Search for the cell housing the specified text and yield its (x, y) center coordinate. 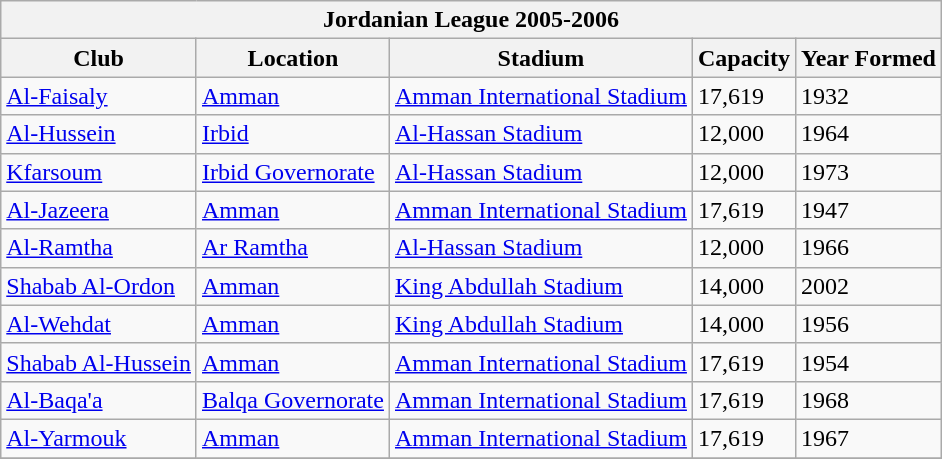
Balqa Governorate (292, 400)
Al-Baqa'a (99, 400)
Irbid Governorate (292, 172)
1954 (869, 362)
Shabab Al-Hussein (99, 362)
1964 (869, 134)
Club (99, 58)
Al-Jazeera (99, 210)
Al-Wehdat (99, 324)
Jordanian League 2005-2006 (472, 20)
Year Formed (869, 58)
1966 (869, 248)
1947 (869, 210)
Kfarsoum (99, 172)
1956 (869, 324)
1968 (869, 400)
Al-Yarmouk (99, 438)
1973 (869, 172)
1967 (869, 438)
Irbid (292, 134)
Stadium (540, 58)
1932 (869, 96)
Al-Hussein (99, 134)
Location (292, 58)
Ar Ramtha (292, 248)
2002 (869, 286)
Capacity (744, 58)
Al-Faisaly (99, 96)
Shabab Al-Ordon (99, 286)
Al-Ramtha (99, 248)
